Identify which cell holds the provided text, then report its [x, y] central coordinate. 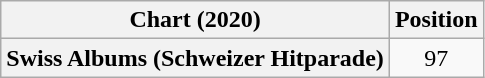
97 [436, 58]
Chart (2020) [196, 20]
Swiss Albums (Schweizer Hitparade) [196, 58]
Position [436, 20]
